Locate the cell with the specified text and output its [x, y] center coordinate. 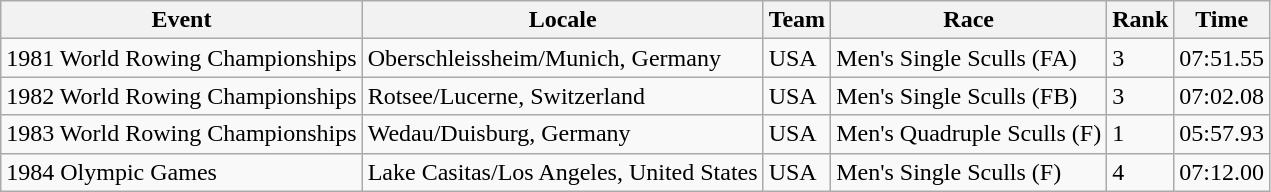
Oberschleissheim/Munich, Germany [562, 58]
1 [1140, 134]
Time [1222, 20]
1984 Olympic Games [182, 172]
4 [1140, 172]
Men's Quadruple Sculls (F) [969, 134]
Lake Casitas/Los Angeles, United States [562, 172]
Rank [1140, 20]
Men's Single Sculls (FB) [969, 96]
Men's Single Sculls (F) [969, 172]
Men's Single Sculls (FA) [969, 58]
07:02.08 [1222, 96]
05:57.93 [1222, 134]
Rotsee/Lucerne, Switzerland [562, 96]
1982 World Rowing Championships [182, 96]
07:51.55 [1222, 58]
07:12.00 [1222, 172]
Event [182, 20]
Race [969, 20]
1981 World Rowing Championships [182, 58]
Wedau/Duisburg, Germany [562, 134]
Team [797, 20]
1983 World Rowing Championships [182, 134]
Locale [562, 20]
